Pinpoint the cell where the given text exists, returning its [x, y] midpoint coordinate. 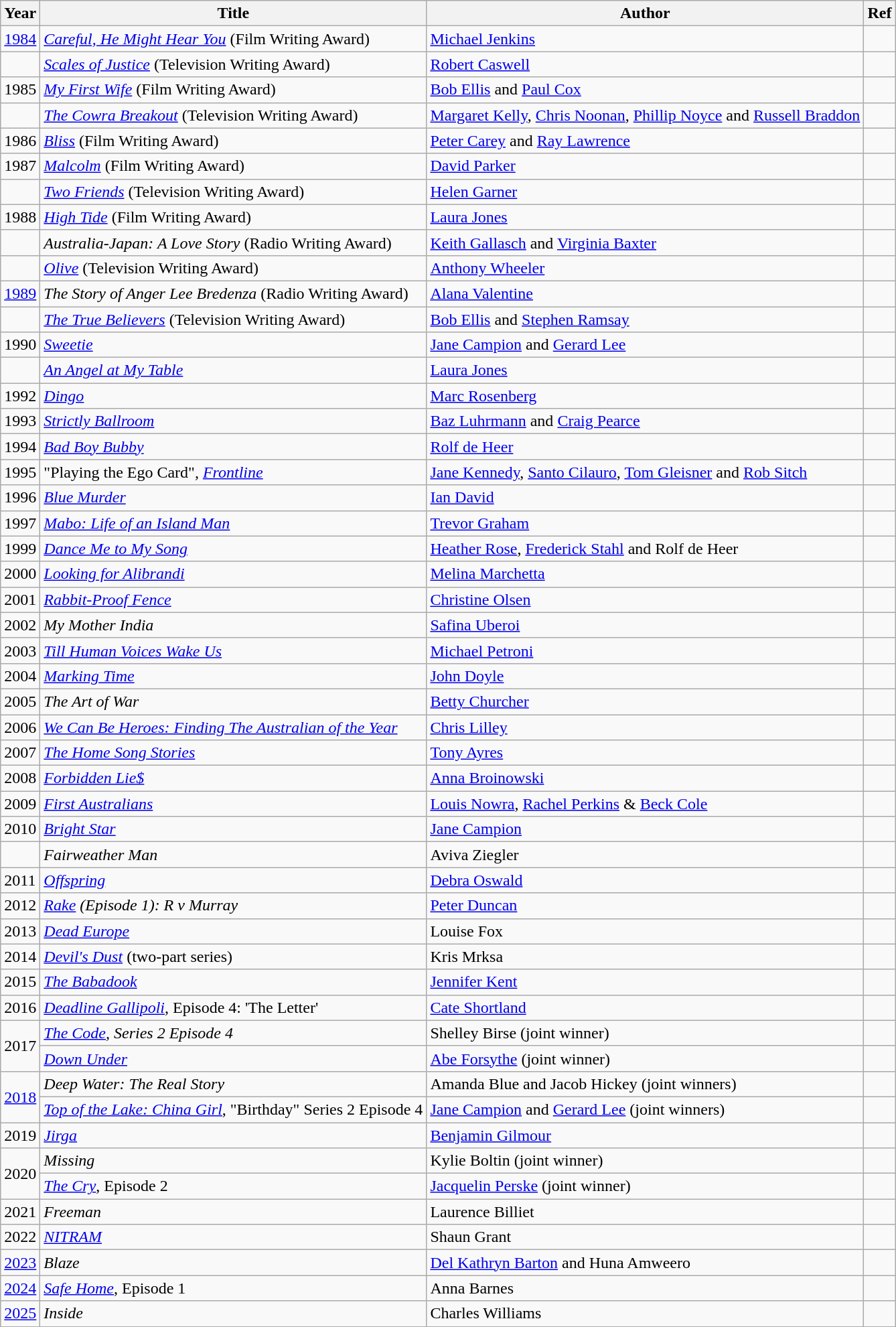
Safe Home, Episode 1 [233, 1288]
Blue Murder [233, 498]
Jennifer Kent [646, 982]
2011 [20, 880]
2012 [20, 906]
2000 [20, 574]
Peter Duncan [646, 906]
1990 [20, 345]
Offspring [233, 880]
The Cry, Episode 2 [233, 1186]
Margaret Kelly, Chris Noonan, Phillip Noyce and Russell Braddon [646, 115]
1995 [20, 472]
1987 [20, 166]
Baz Luhrmann and Craig Pearce [646, 421]
2015 [20, 982]
2022 [20, 1237]
2017 [20, 1046]
Blaze [233, 1263]
1992 [20, 396]
Louis Nowra, Rachel Perkins & Beck Cole [646, 804]
The Cowra Breakout (Television Writing Award) [233, 115]
Bad Boy Bubby [233, 447]
Deep Water: The Real Story [233, 1084]
1984 [20, 39]
2009 [20, 804]
2024 [20, 1288]
1993 [20, 421]
The Art of War [233, 701]
2001 [20, 600]
The Home Song Stories [233, 753]
Trevor Graham [646, 523]
2023 [20, 1263]
Forbidden Lie$ [233, 778]
Bright Star [233, 829]
Jane Campion and Gerard Lee [646, 345]
Anthony Wheeler [646, 268]
Down Under [233, 1058]
Safina Uberoi [646, 625]
Malcolm (Film Writing Award) [233, 166]
Michael Petroni [646, 650]
Rolf de Heer [646, 447]
Olive (Television Writing Award) [233, 268]
Betty Churcher [646, 701]
2014 [20, 957]
My First Wife (Film Writing Award) [233, 90]
Louise Fox [646, 931]
The Babadook [233, 982]
We Can Be Heroes: Finding The Australian of the Year [233, 727]
2016 [20, 1007]
Aviva Ziegler [646, 855]
2020 [20, 1174]
2002 [20, 625]
Scales of Justice (Television Writing Award) [233, 64]
Deadline Gallipoli, Episode 4: 'The Letter' [233, 1007]
Dead Europe [233, 931]
Cate Shortland [646, 1007]
Anna Barnes [646, 1288]
Jane Campion and Gerard Lee (joint winners) [646, 1109]
Rake (Episode 1): R v Murray [233, 906]
2025 [20, 1314]
Jane Kennedy, Santo Cilauro, Tom Gleisner and Rob Sitch [646, 472]
Australia-Japan: A Love Story (Radio Writing Award) [233, 242]
An Angel at My Table [233, 370]
Anna Broinowski [646, 778]
Jane Campion [646, 829]
Shelley Birse (joint winner) [646, 1033]
Fairweather Man [233, 855]
2010 [20, 829]
1999 [20, 549]
1996 [20, 498]
Rabbit-Proof Fence [233, 600]
Alana Valentine [646, 293]
"Playing the Ego Card", Frontline [233, 472]
Careful, He Might Hear You (Film Writing Award) [233, 39]
David Parker [646, 166]
Ref [880, 13]
Kylie Boltin (joint winner) [646, 1161]
2019 [20, 1135]
The True Believers (Television Writing Award) [233, 320]
My Mother India [233, 625]
Shaun Grant [646, 1237]
2004 [20, 676]
John Doyle [646, 676]
Devil's Dust (two-part series) [233, 957]
2005 [20, 701]
Jacquelin Perske (joint winner) [646, 1186]
Ian David [646, 498]
Michael Jenkins [646, 39]
2003 [20, 650]
Kris Mrksa [646, 957]
The Story of Anger Lee Bredenza (Radio Writing Award) [233, 293]
Sweetie [233, 345]
Charles Williams [646, 1314]
2021 [20, 1212]
Debra Oswald [646, 880]
1994 [20, 447]
Bob Ellis and Stephen Ramsay [646, 320]
Christine Olsen [646, 600]
Peter Carey and Ray Lawrence [646, 141]
1986 [20, 141]
Two Friends (Television Writing Award) [233, 192]
Jirga [233, 1135]
Del Kathryn Barton and Huna Amweero [646, 1263]
Looking for Alibrandi [233, 574]
Dingo [233, 396]
Helen Garner [646, 192]
2013 [20, 931]
Dance Me to My Song [233, 549]
1989 [20, 293]
Amanda Blue and Jacob Hickey (joint winners) [646, 1084]
Keith Gallasch and Virginia Baxter [646, 242]
High Tide (Film Writing Award) [233, 217]
NITRAM [233, 1237]
1997 [20, 523]
2006 [20, 727]
Year [20, 13]
Title [233, 13]
Benjamin Gilmour [646, 1135]
Freeman [233, 1212]
Author [646, 13]
Till Human Voices Wake Us [233, 650]
Laurence Billiet [646, 1212]
Tony Ayres [646, 753]
Bliss (Film Writing Award) [233, 141]
Inside [233, 1314]
Robert Caswell [646, 64]
Missing [233, 1161]
Top of the Lake: China Girl, "Birthday" Series 2 Episode 4 [233, 1109]
Marking Time [233, 676]
Chris Lilley [646, 727]
The Code, Series 2 Episode 4 [233, 1033]
Bob Ellis and Paul Cox [646, 90]
Strictly Ballroom [233, 421]
Marc Rosenberg [646, 396]
Heather Rose, Frederick Stahl and Rolf de Heer [646, 549]
2008 [20, 778]
1985 [20, 90]
2018 [20, 1097]
Melina Marchetta [646, 574]
Mabo: Life of an Island Man [233, 523]
Abe Forsythe (joint winner) [646, 1058]
1988 [20, 217]
First Australians [233, 804]
2007 [20, 753]
